Extract the (X, Y) coordinate from the center of the cell holding the provided text.  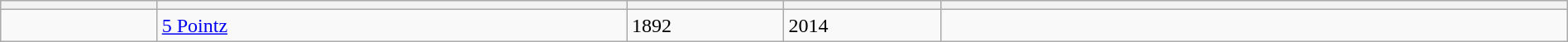
5 Pointz (392, 26)
1892 (706, 26)
2014 (862, 26)
